From the cell containing the given text, extract its center point as (x, y) coordinate. 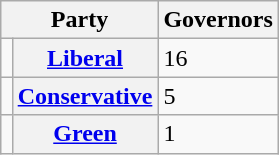
Governors (218, 20)
Party (80, 20)
Green (85, 134)
16 (218, 58)
1 (218, 134)
5 (218, 96)
Liberal (85, 58)
Conservative (85, 96)
